Output the (x, y) coordinate of the center of the cell containing the given text.  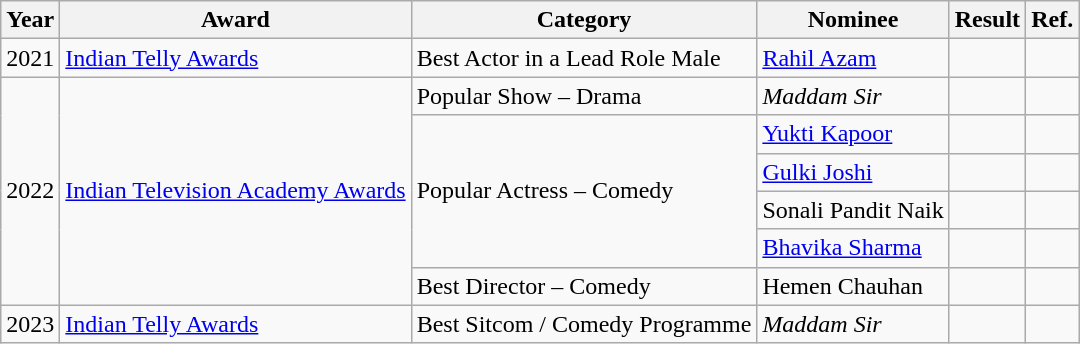
Popular Actress – Comedy (584, 191)
Ref. (1052, 20)
Indian Television Academy Awards (236, 191)
Nominee (853, 20)
Yukti Kapoor (853, 134)
2021 (30, 58)
Result (987, 20)
Popular Show – Drama (584, 96)
Bhavika Sharma (853, 248)
Best Sitcom / Comedy Programme (584, 324)
Year (30, 20)
Award (236, 20)
Best Actor in a Lead Role Male (584, 58)
Best Director – Comedy (584, 286)
Hemen Chauhan (853, 286)
2023 (30, 324)
Rahil Azam (853, 58)
Category (584, 20)
2022 (30, 191)
Sonali Pandit Naik (853, 210)
Gulki Joshi (853, 172)
